Provide the (x, y) coordinate of the cell's center where the given text is located.  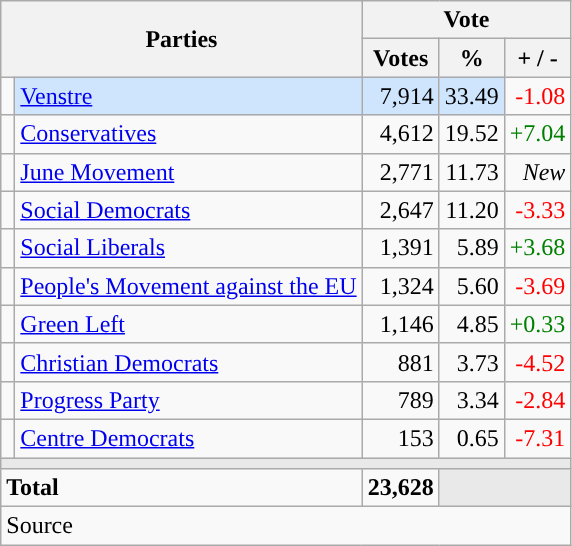
7,914 (400, 96)
Progress Party (188, 400)
4,612 (400, 134)
June Movement (188, 172)
Venstre (188, 96)
+0.33 (538, 324)
23,628 (400, 488)
Centre Democrats (188, 438)
-1.08 (538, 96)
2,647 (400, 210)
-4.52 (538, 362)
1,324 (400, 286)
New (538, 172)
4.85 (472, 324)
Total (182, 488)
19.52 (472, 134)
5.89 (472, 248)
789 (400, 400)
33.49 (472, 96)
3.34 (472, 400)
Source (286, 526)
+3.68 (538, 248)
153 (400, 438)
Christian Democrats (188, 362)
-3.69 (538, 286)
Votes (400, 58)
+7.04 (538, 134)
2,771 (400, 172)
1,391 (400, 248)
% (472, 58)
Green Left (188, 324)
-3.33 (538, 210)
5.60 (472, 286)
3.73 (472, 362)
-7.31 (538, 438)
0.65 (472, 438)
1,146 (400, 324)
-2.84 (538, 400)
+ / - (538, 58)
Social Liberals (188, 248)
Social Democrats (188, 210)
11.73 (472, 172)
11.20 (472, 210)
People's Movement against the EU (188, 286)
881 (400, 362)
Conservatives (188, 134)
Parties (182, 39)
Vote (466, 20)
